Locate the cell with the specified text and output its (x, y) center coordinate. 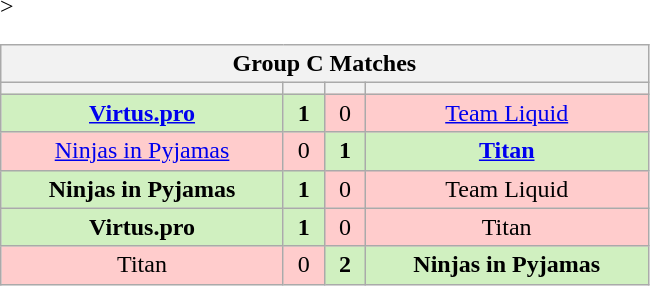
Group C Matches (324, 64)
2 (344, 265)
